Detect which cell encompasses the target text, then output its (X, Y) center coordinate. 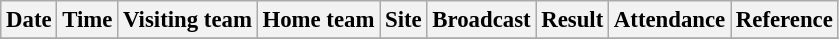
Broadcast (482, 20)
Result (572, 20)
Date (29, 20)
Home team (318, 20)
Time (88, 20)
Site (404, 20)
Visiting team (188, 20)
Attendance (670, 20)
Reference (785, 20)
